Find where the given text appears and provide that cell's center as [x, y] coordinate. 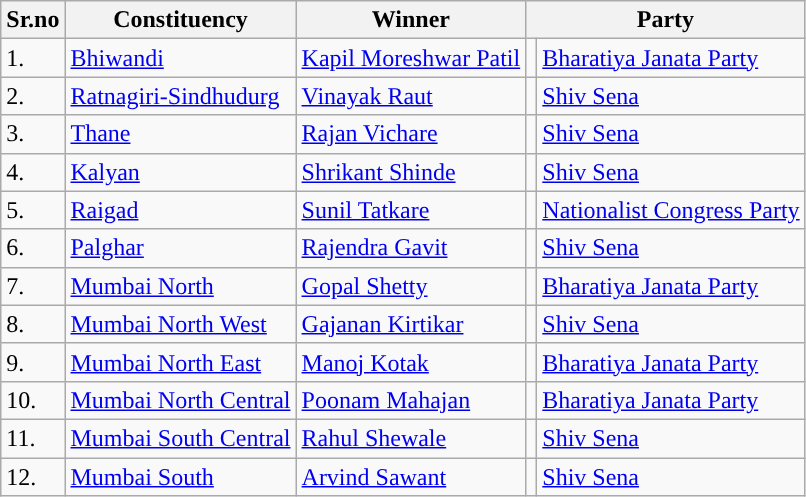
Party [666, 20]
Winner [411, 20]
8. [33, 324]
4. [33, 172]
Sunil Tatkare [411, 210]
Rajan Vichare [411, 134]
Poonam Mahajan [411, 400]
Palghar [180, 248]
Raigad [180, 210]
6. [33, 248]
Mumbai North [180, 286]
Arvind Sawant [411, 477]
Gopal Shetty [411, 286]
Nationalist Congress Party [671, 210]
2. [33, 96]
3. [33, 134]
Mumbai North Central [180, 400]
9. [33, 362]
Shrikant Shinde [411, 172]
Gajanan Kirtikar [411, 324]
10. [33, 400]
Mumbai North East [180, 362]
Manoj Kotak [411, 362]
Mumbai South Central [180, 438]
Sr.no [33, 20]
Mumbai North West [180, 324]
Mumbai South [180, 477]
1. [33, 58]
Thane [180, 134]
Rajendra Gavit [411, 248]
Bhiwandi [180, 58]
11. [33, 438]
5. [33, 210]
12. [33, 477]
7. [33, 286]
Rahul Shewale [411, 438]
Ratnagiri-Sindhudurg [180, 96]
Vinayak Raut [411, 96]
Kalyan [180, 172]
Kapil Moreshwar Patil [411, 58]
Constituency [180, 20]
